Detect which cell encompasses the target text, then output its [x, y] center coordinate. 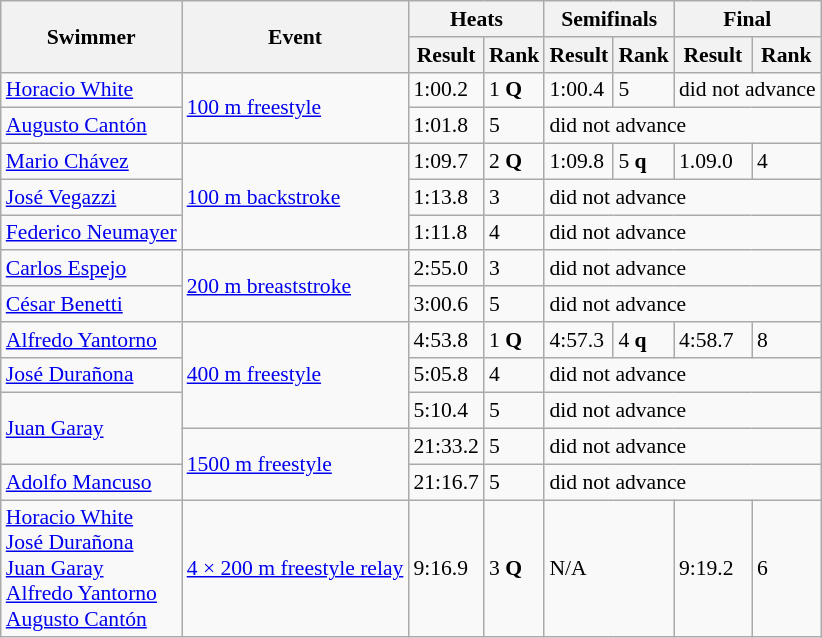
Federico Neumayer [92, 233]
1:00.4 [578, 90]
6 [786, 569]
2:55.0 [446, 269]
1:09.8 [578, 162]
César Benetti [92, 304]
100 m backstroke [296, 198]
Augusto Cantón [92, 126]
Heats [476, 19]
Juan Garay [92, 428]
4 q [644, 340]
Swimmer [92, 36]
4:53.8 [446, 340]
Event [296, 36]
1:13.8 [446, 197]
3 Q [514, 569]
Carlos Espejo [92, 269]
Mario Chávez [92, 162]
4 × 200 m freestyle relay [296, 569]
Adolfo Mancuso [92, 482]
21:33.2 [446, 447]
1:11.8 [446, 233]
N/A [608, 569]
1500 m freestyle [296, 464]
1:00.2 [446, 90]
José Durañona [92, 375]
100 m freestyle [296, 108]
9:16.9 [446, 569]
Final [748, 19]
Horacio White [92, 90]
José Vegazzi [92, 197]
Horacio White José Durañona Juan Garay Alfredo Yantorno Augusto Cantón [92, 569]
1:01.8 [446, 126]
8 [786, 340]
5 q [644, 162]
4:57.3 [578, 340]
4:58.7 [713, 340]
1.09.0 [713, 162]
Alfredo Yantorno [92, 340]
3:00.6 [446, 304]
5:05.8 [446, 375]
400 m freestyle [296, 376]
Semifinals [608, 19]
200 m breaststroke [296, 286]
2 Q [514, 162]
21:16.7 [446, 482]
1:09.7 [446, 162]
5:10.4 [446, 411]
9:19.2 [713, 569]
